Find where the given text appears and provide that cell's center as [x, y] coordinate. 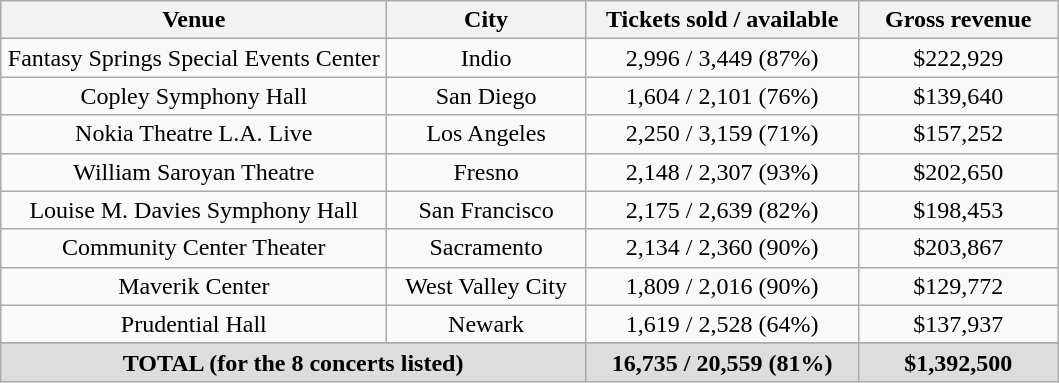
1,619 / 2,528 (64%) [722, 324]
San Diego [486, 96]
Gross revenue [958, 20]
Indio [486, 58]
Sacramento [486, 248]
Nokia Theatre L.A. Live [194, 134]
$202,650 [958, 172]
$137,937 [958, 324]
Maverik Center [194, 286]
Venue [194, 20]
$157,252 [958, 134]
2,148 / 2,307 (93%) [722, 172]
Community Center Theater [194, 248]
2,250 / 3,159 (71%) [722, 134]
San Francisco [486, 210]
Los Angeles [486, 134]
$1,392,500 [958, 362]
2,175 / 2,639 (82%) [722, 210]
William Saroyan Theatre [194, 172]
Fantasy Springs Special Events Center [194, 58]
$203,867 [958, 248]
TOTAL (for the 8 concerts listed) [294, 362]
$222,929 [958, 58]
Louise M. Davies Symphony Hall [194, 210]
City [486, 20]
West Valley City [486, 286]
Tickets sold / available [722, 20]
16,735 / 20,559 (81%) [722, 362]
$139,640 [958, 96]
$198,453 [958, 210]
Newark [486, 324]
Prudential Hall [194, 324]
1,809 / 2,016 (90%) [722, 286]
Fresno [486, 172]
1,604 / 2,101 (76%) [722, 96]
Copley Symphony Hall [194, 96]
2,996 / 3,449 (87%) [722, 58]
$129,772 [958, 286]
2,134 / 2,360 (90%) [722, 248]
